For the text-containing cell, return its midpoint in (x, y) coordinate format. 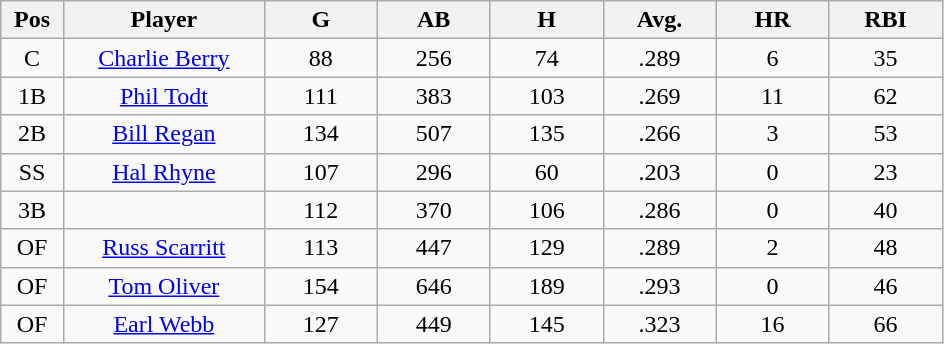
112 (320, 210)
74 (546, 58)
.203 (660, 172)
16 (772, 324)
23 (886, 172)
189 (546, 286)
53 (886, 134)
SS (32, 172)
134 (320, 134)
3B (32, 210)
383 (434, 96)
35 (886, 58)
111 (320, 96)
449 (434, 324)
Pos (32, 20)
11 (772, 96)
154 (320, 286)
RBI (886, 20)
HR (772, 20)
103 (546, 96)
H (546, 20)
62 (886, 96)
88 (320, 58)
2B (32, 134)
646 (434, 286)
2 (772, 248)
.269 (660, 96)
Bill Regan (164, 134)
Avg. (660, 20)
1B (32, 96)
447 (434, 248)
C (32, 58)
G (320, 20)
.286 (660, 210)
66 (886, 324)
296 (434, 172)
Hal Rhyne (164, 172)
Earl Webb (164, 324)
40 (886, 210)
127 (320, 324)
507 (434, 134)
107 (320, 172)
113 (320, 248)
46 (886, 286)
Phil Todt (164, 96)
256 (434, 58)
.266 (660, 134)
6 (772, 58)
.293 (660, 286)
AB (434, 20)
145 (546, 324)
Player (164, 20)
135 (546, 134)
.323 (660, 324)
Russ Scarritt (164, 248)
106 (546, 210)
48 (886, 248)
Charlie Berry (164, 58)
3 (772, 134)
370 (434, 210)
60 (546, 172)
129 (546, 248)
Tom Oliver (164, 286)
